For the text-containing cell, return its midpoint in (X, Y) coordinate format. 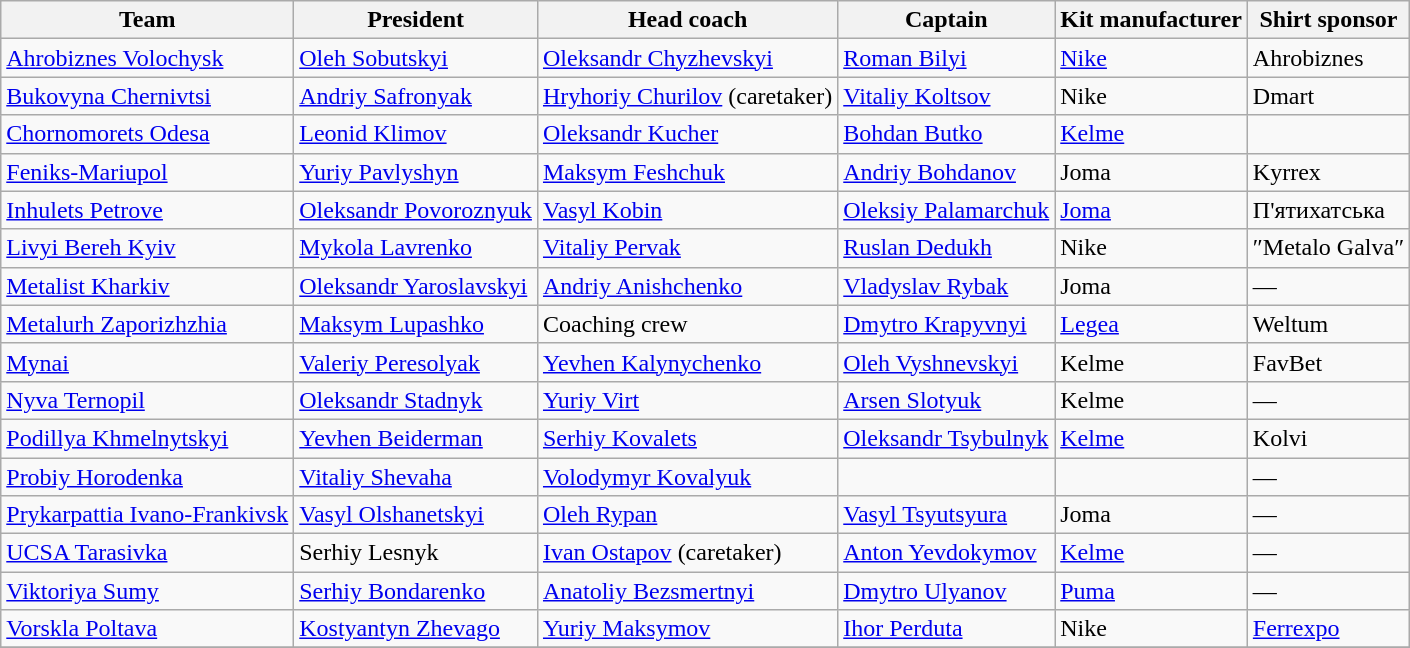
Oleksandr Tsybulnyk (946, 438)
Ivan Ostapov (caretaker) (687, 553)
Coaching crew (687, 324)
Yevhen Kalynychenko (687, 362)
Oleh Rypan (687, 515)
Dmart (1328, 96)
Mykola Lavrenko (416, 248)
Oleksandr Stadnyk (416, 400)
Yevhen Beiderman (416, 438)
″Metalo Galva″ (1328, 248)
FavBet (1328, 362)
Kostyantyn Zhevago (416, 629)
Ahrobiznes (1328, 58)
Vladyslav Rybak (946, 286)
Oleksandr Kucher (687, 134)
Livyi Bereh Kyiv (148, 248)
Podillya Khmelnytskyi (148, 438)
Viktoriya Sumy (148, 591)
Vorskla Poltava (148, 629)
Yuriy Virt (687, 400)
Arsen Slotyuk (946, 400)
Leonid Klimov (416, 134)
UCSA Tarasivka (148, 553)
Shirt sponsor (1328, 20)
Probiy Horodenka (148, 477)
Andriy Anishchenko (687, 286)
Oleksandr Chyzhevskyi (687, 58)
Weltum (1328, 324)
Serhiy Bondarenko (416, 591)
Serhiy Lesnyk (416, 553)
Yuriy Pavlyshyn (416, 172)
Oleksandr Povoroznyuk (416, 210)
Roman Bilyi (946, 58)
Prykarpattia Ivano-Frankivsk (148, 515)
President (416, 20)
Andriy Bohdanov (946, 172)
Anatoliy Bezsmertnyi (687, 591)
Andriy Safronyak (416, 96)
Maksym Feshchuk (687, 172)
Oleh Sobutskyi (416, 58)
Oleh Vyshnevskyi (946, 362)
Hryhoriy Churilov (caretaker) (687, 96)
Inhulets Petrove (148, 210)
Vasyl Kobin (687, 210)
Serhiy Kovalets (687, 438)
Mynai (148, 362)
Valeriy Peresolyak (416, 362)
Metalurh Zaporizhzhia (148, 324)
Anton Yevdokymov (946, 553)
П'ятихатська (1328, 210)
Kolvi (1328, 438)
Captain (946, 20)
Ihor Perduta (946, 629)
Legea (1152, 324)
Vasyl Olshanetskyi (416, 515)
Team (148, 20)
Ahrobiznes Volochysk (148, 58)
Head coach (687, 20)
Oleksandr Yaroslavskyi (416, 286)
Kit manufacturer (1152, 20)
Puma (1152, 591)
Bohdan Butko (946, 134)
Vitaliy Pervak (687, 248)
Dmytro Ulyanov (946, 591)
Maksym Lupashko (416, 324)
Ruslan Dedukh (946, 248)
Oleksiy Palamarchuk (946, 210)
Vasyl Tsyutsyura (946, 515)
Volodymyr Kovalyuk (687, 477)
Yuriy Maksymov (687, 629)
Vitaliy Koltsov (946, 96)
Nyva Ternopil (148, 400)
Bukovyna Chernivtsi (148, 96)
Vitaliy Shevaha (416, 477)
Feniks-Mariupol (148, 172)
Dmytro Krapyvnyi (946, 324)
Metalist Kharkiv (148, 286)
Kyrrex (1328, 172)
Ferrexpo (1328, 629)
Chornomorets Odesa (148, 134)
